Detect which cell encompasses the target text, then output its [X, Y] center coordinate. 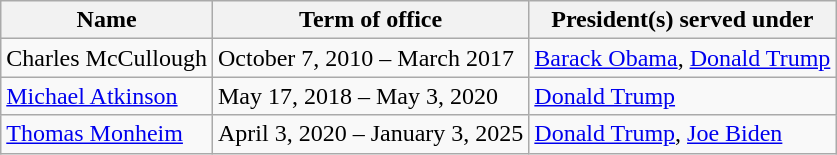
Michael Atkinson [107, 96]
Term of office [370, 20]
April 3, 2020 – January 3, 2025 [370, 134]
Thomas Monheim [107, 134]
Barack Obama, Donald Trump [682, 58]
Donald Trump, Joe Biden [682, 134]
Donald Trump [682, 96]
May 17, 2018 – May 3, 2020 [370, 96]
Name [107, 20]
October 7, 2010 – March 2017 [370, 58]
President(s) served under [682, 20]
Charles McCullough [107, 58]
